Output the (X, Y) coordinate of the center of the cell containing the given text.  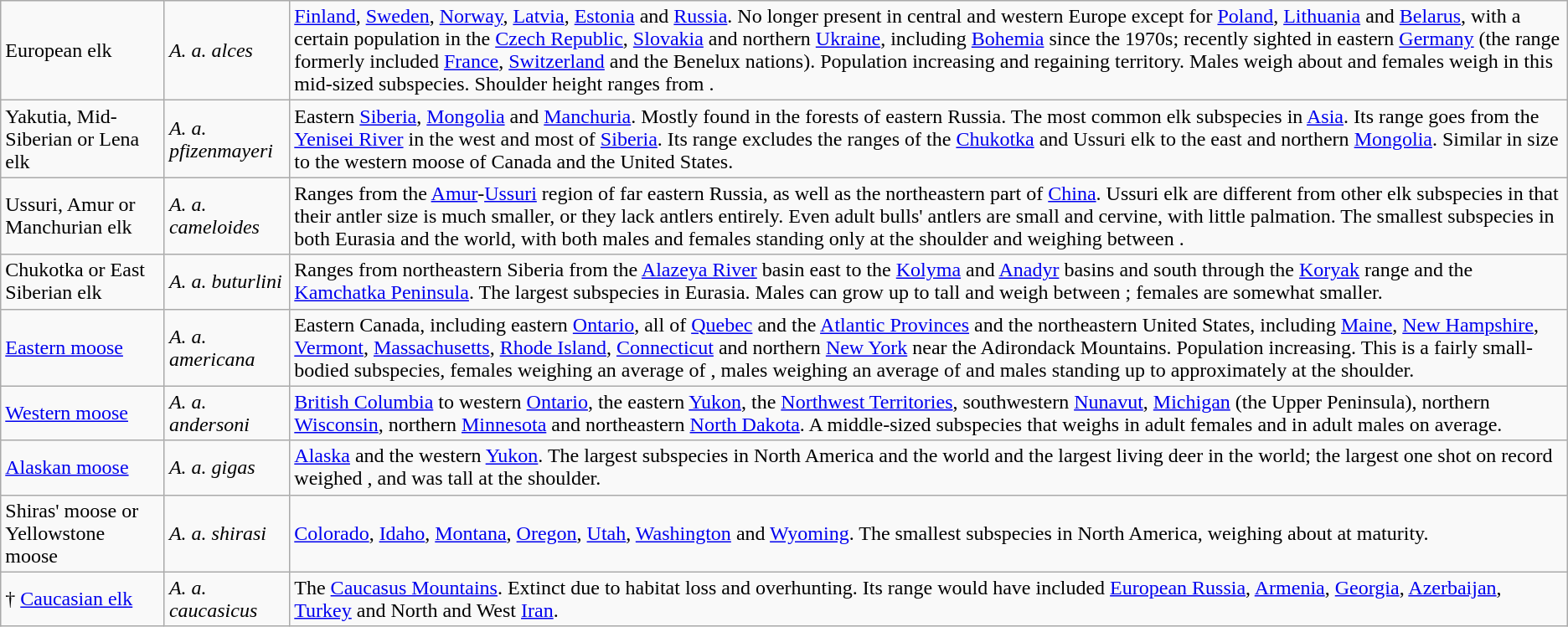
A. a. cameloides (226, 216)
Colorado, Idaho, Montana, Oregon, Utah, Washington and Wyoming. The smallest subspecies in North America, weighing about at maturity. (928, 533)
Eastern moose (83, 347)
A. a. alces (226, 50)
Yakutia, Mid-Siberian or Lena elk (83, 139)
Alaskan moose (83, 467)
Western moose (83, 414)
A. a. andersoni (226, 414)
A. a. caucasicus (226, 599)
A. a. buturlini (226, 281)
A. a. shirasi (226, 533)
Shiras' moose or Yellowstone moose (83, 533)
Chukotka or East Siberian elk (83, 281)
Ussuri, Amur or Manchurian elk (83, 216)
A. a. gigas (226, 467)
A. a. pfizenmayeri (226, 139)
European elk (83, 50)
† Caucasian elk (83, 599)
A. a. americana (226, 347)
